Locate the cell with the specified text and output its [X, Y] center coordinate. 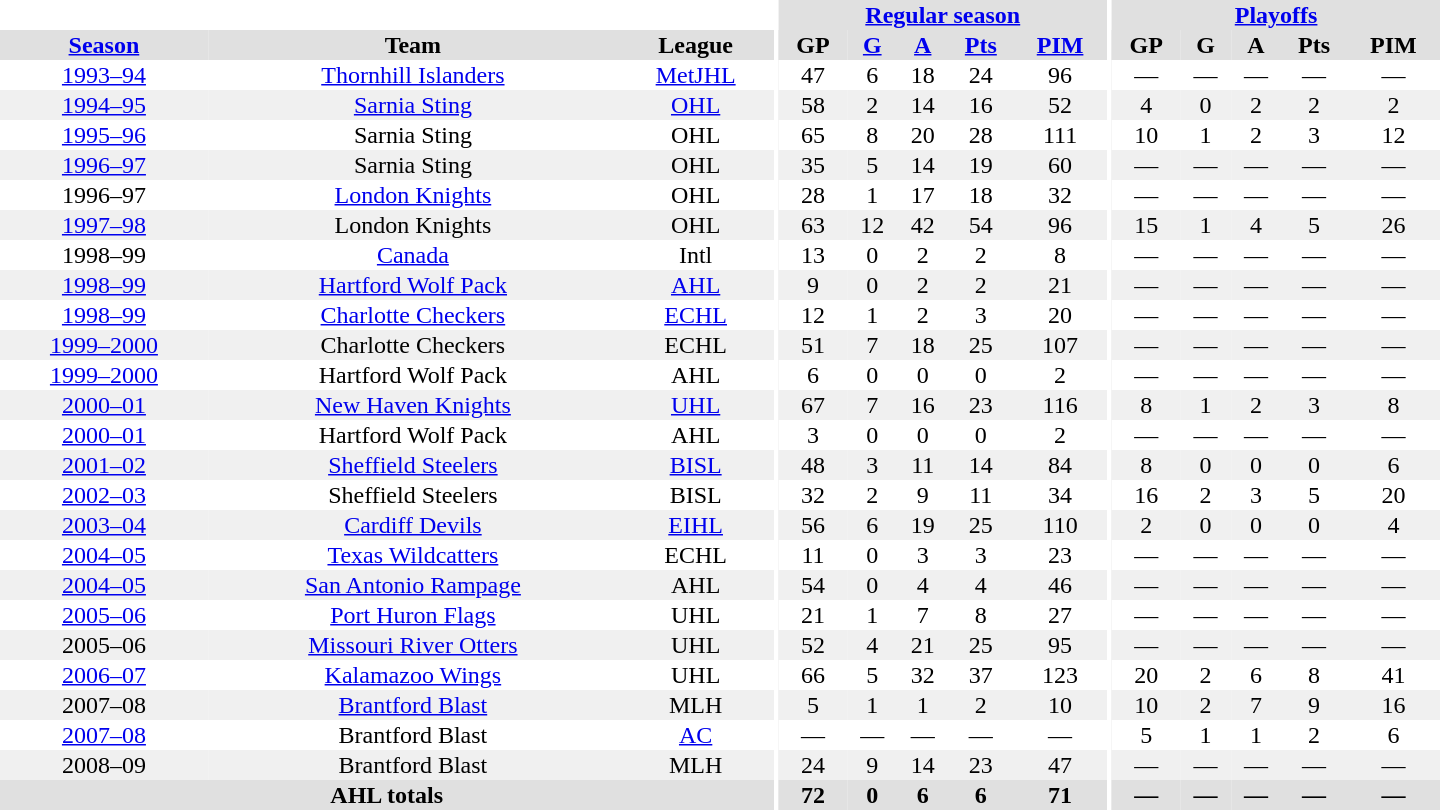
60 [1060, 165]
1993–94 [104, 75]
51 [813, 345]
2001–02 [104, 465]
95 [1060, 645]
13 [813, 255]
48 [813, 465]
Thornhill Islanders [413, 75]
72 [813, 795]
41 [1394, 675]
1997–98 [104, 225]
46 [1060, 585]
1995–96 [104, 135]
66 [813, 675]
Season [104, 45]
Team [413, 45]
Kalamazoo Wings [413, 675]
26 [1394, 225]
1994–95 [104, 105]
MetJHL [696, 75]
Canada [413, 255]
New Haven Knights [413, 405]
2003–04 [104, 525]
AC [696, 735]
63 [813, 225]
15 [1146, 225]
84 [1060, 465]
58 [813, 105]
Regular season [943, 15]
56 [813, 525]
27 [1060, 615]
35 [813, 165]
34 [1060, 495]
2006–07 [104, 675]
65 [813, 135]
San Antonio Rampage [413, 585]
Playoffs [1276, 15]
110 [1060, 525]
Texas Wildcatters [413, 555]
Port Huron Flags [413, 615]
67 [813, 405]
123 [1060, 675]
2008–09 [104, 765]
37 [981, 675]
Intl [696, 255]
EIHL [696, 525]
AHL totals [386, 795]
Missouri River Otters [413, 645]
42 [924, 225]
111 [1060, 135]
116 [1060, 405]
Cardiff Devils [413, 525]
71 [1060, 795]
107 [1060, 345]
League [696, 45]
2002–03 [104, 495]
17 [924, 195]
